Find where the given text appears and provide that cell's center as (X, Y) coordinate. 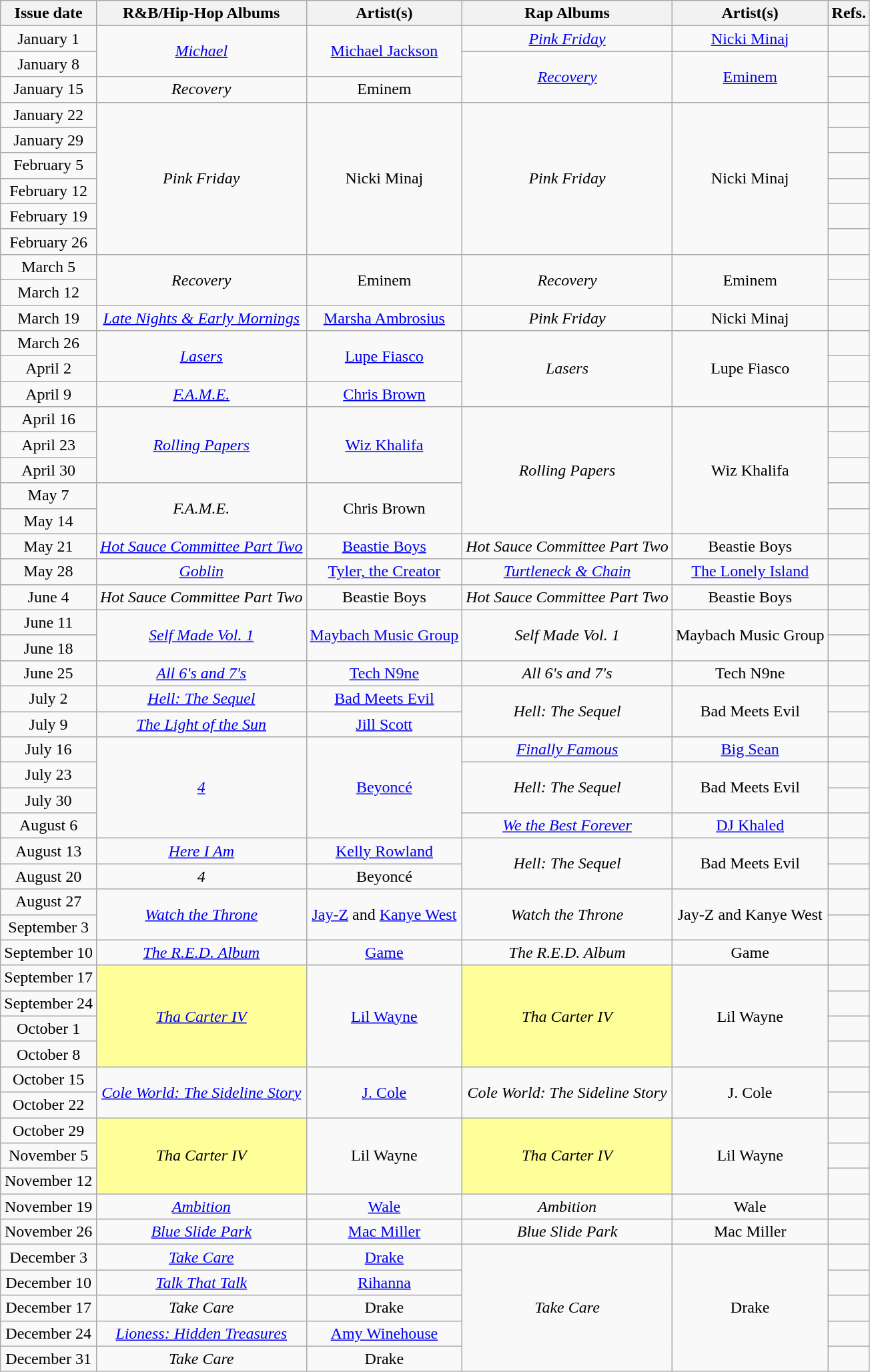
Kelly Rowland (384, 851)
May 14 (49, 521)
DJ Khaled (750, 826)
Here I Am (201, 851)
October 15 (49, 1079)
December 3 (49, 1257)
June 11 (49, 622)
September 17 (49, 978)
November 26 (49, 1232)
September 10 (49, 952)
April 16 (49, 420)
September 3 (49, 927)
Turtleneck & Chain (567, 572)
Rap Albums (567, 13)
May 7 (49, 496)
Finally Famous (567, 750)
The Light of the Sun (201, 724)
April 9 (49, 394)
November 12 (49, 1181)
February 12 (49, 191)
April 2 (49, 369)
Refs. (849, 13)
November 19 (49, 1207)
R&B/Hip-Hop Albums (201, 13)
Michael (201, 51)
August 6 (49, 826)
Amy Winehouse (384, 1333)
December 17 (49, 1308)
April 23 (49, 445)
August 20 (49, 876)
February 26 (49, 241)
January 1 (49, 39)
Rihanna (384, 1283)
January 15 (49, 89)
October 22 (49, 1105)
October 8 (49, 1054)
Talk That Talk (201, 1283)
Michael Jackson (384, 51)
November 5 (49, 1156)
March 26 (49, 344)
October 1 (49, 1028)
Lioness: Hidden Treasures (201, 1333)
July 23 (49, 775)
July 9 (49, 724)
July 16 (49, 750)
Big Sean (750, 750)
Marsha Ambrosius (384, 318)
December 10 (49, 1283)
July 2 (49, 698)
Tyler, the Creator (384, 572)
January 8 (49, 64)
March 12 (49, 292)
Goblin (201, 572)
December 31 (49, 1359)
The Lonely Island (750, 572)
May 21 (49, 546)
January 22 (49, 115)
June 4 (49, 597)
July 30 (49, 800)
May 28 (49, 572)
Jill Scott (384, 724)
August 13 (49, 851)
April 30 (49, 470)
June 18 (49, 648)
March 19 (49, 318)
March 5 (49, 267)
February 19 (49, 216)
We the Best Forever (567, 826)
February 5 (49, 165)
September 24 (49, 1003)
August 27 (49, 902)
June 25 (49, 673)
Late Nights & Early Mornings (201, 318)
January 29 (49, 140)
October 29 (49, 1131)
December 24 (49, 1333)
Issue date (49, 13)
